Scan for the cell matching the given text and deliver its (x, y) coordinate at center. 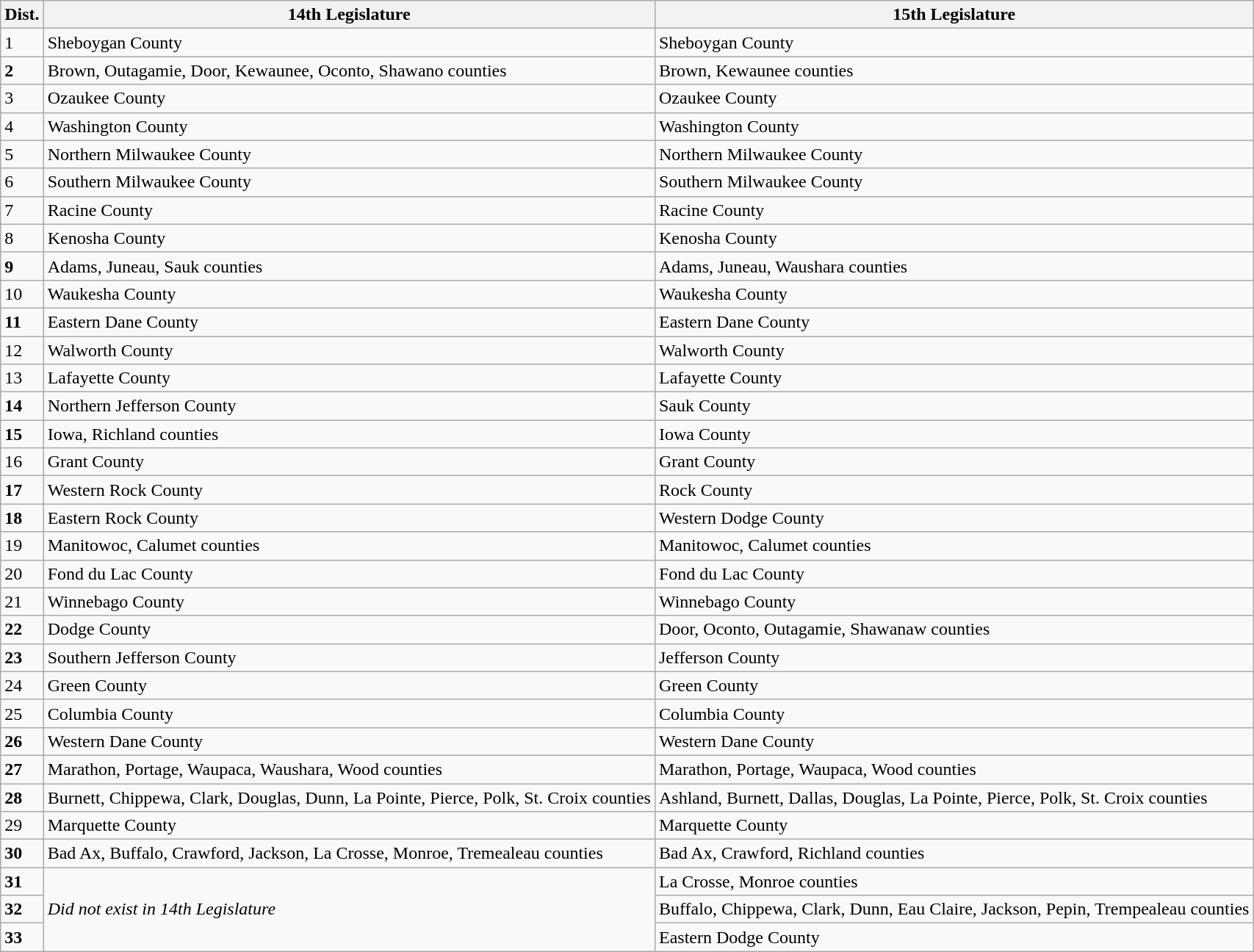
Iowa County (954, 434)
Western Dodge County (954, 518)
26 (22, 741)
Dodge County (349, 630)
28 (22, 797)
9 (22, 266)
29 (22, 826)
13 (22, 378)
Sauk County (954, 406)
3 (22, 98)
11 (22, 322)
21 (22, 602)
Buffalo, Chippewa, Clark, Dunn, Eau Claire, Jackson, Pepin, Trempealeau counties (954, 909)
16 (22, 462)
8 (22, 238)
24 (22, 685)
10 (22, 294)
Dist. (22, 15)
Northern Jefferson County (349, 406)
32 (22, 909)
17 (22, 490)
22 (22, 630)
La Crosse, Monroe counties (954, 881)
1 (22, 43)
31 (22, 881)
18 (22, 518)
Brown, Kewaunee counties (954, 71)
Burnett, Chippewa, Clark, Douglas, Dunn, La Pointe, Pierce, Polk, St. Croix counties (349, 797)
Marathon, Portage, Waupaca, Waushara, Wood counties (349, 769)
12 (22, 350)
Rock County (954, 490)
Iowa, Richland counties (349, 434)
Ashland, Burnett, Dallas, Douglas, La Pointe, Pierce, Polk, St. Croix counties (954, 797)
7 (22, 210)
30 (22, 854)
Adams, Juneau, Sauk counties (349, 266)
14 (22, 406)
Did not exist in 14th Legislature (349, 909)
27 (22, 769)
4 (22, 126)
2 (22, 71)
25 (22, 713)
Southern Jefferson County (349, 657)
Bad Ax, Crawford, Richland counties (954, 854)
23 (22, 657)
Bad Ax, Buffalo, Crawford, Jackson, La Crosse, Monroe, Tremealeau counties (349, 854)
Eastern Rock County (349, 518)
Eastern Dodge County (954, 937)
Western Rock County (349, 490)
Adams, Juneau, Waushara counties (954, 266)
5 (22, 154)
Jefferson County (954, 657)
33 (22, 937)
20 (22, 574)
15th Legislature (954, 15)
19 (22, 546)
Marathon, Portage, Waupaca, Wood counties (954, 769)
6 (22, 182)
14th Legislature (349, 15)
Brown, Outagamie, Door, Kewaunee, Oconto, Shawano counties (349, 71)
15 (22, 434)
Door, Oconto, Outagamie, Shawanaw counties (954, 630)
